Output the [x, y] coordinate of the center of the cell containing the given text.  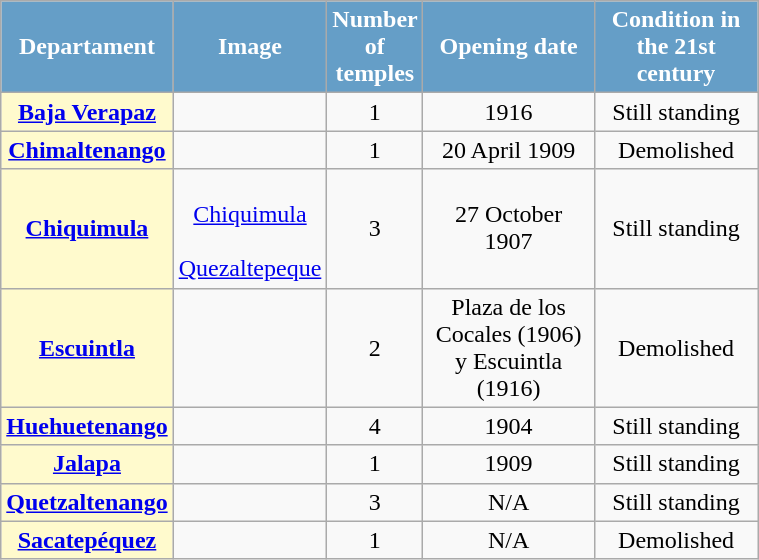
Huehuetenango [87, 426]
Baja Verapaz [87, 112]
Escuintla [87, 348]
1904 [509, 426]
Chiquimula [87, 228]
4 [375, 426]
2 [375, 348]
20 April 1909 [509, 150]
Departament [87, 47]
Sacatepéquez [87, 540]
1909 [509, 464]
Jalapa [87, 464]
1916 [509, 112]
Opening date [509, 47]
27 October 1907 [509, 228]
Quetzaltenango [87, 502]
Condition in the 21st century [676, 47]
Plaza de los Cocales (1906) y Escuintla (1916) [509, 348]
Chimaltenango [87, 150]
Number of temples [375, 47]
Image [250, 47]
ChiquimulaQuezaltepeque [250, 228]
